Pinpoint the cell where the given text exists, returning its (x, y) midpoint coordinate. 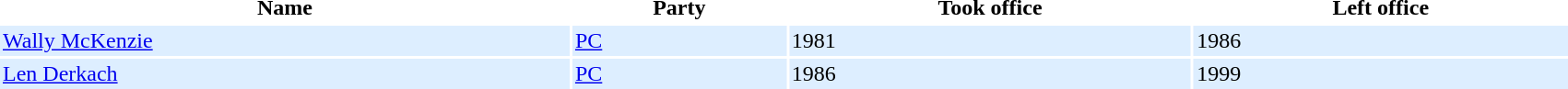
1981 (990, 40)
Wally McKenzie (285, 40)
Len Derkach (285, 73)
1999 (1381, 73)
